Capture the cell that displays the provided text and extract its (x, y) central coordinate. 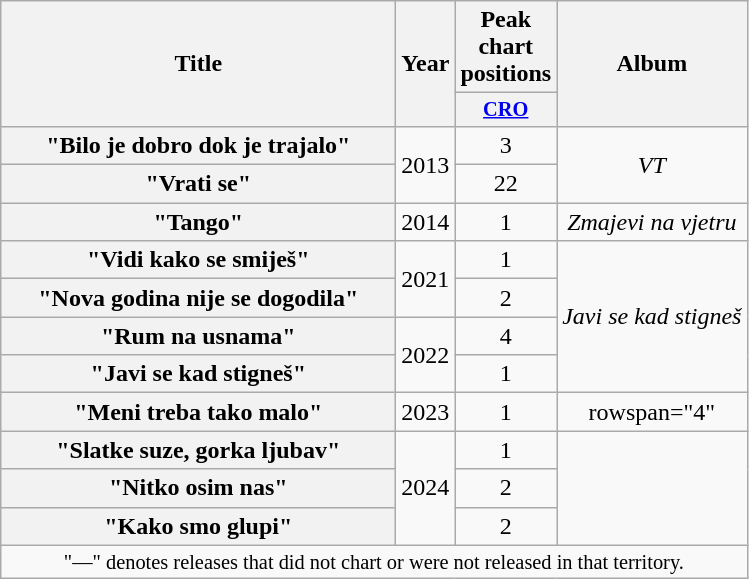
Javi se kad stigneš (652, 317)
"Vrati se" (198, 184)
"Bilo je dobro dok je trajalo" (198, 145)
2021 (426, 279)
2014 (426, 222)
"Slatke suze, gorka ljubav" (198, 450)
Title (198, 64)
Zmajevi na vjetru (652, 222)
"Vidi kako se smiješ" (198, 260)
"Javi se kad stigneš" (198, 374)
3 (506, 145)
22 (506, 184)
"Rum na usnama" (198, 336)
4 (506, 336)
"—" denotes releases that did not chart or were not released in that territory. (374, 562)
2024 (426, 488)
2022 (426, 355)
"Tango" (198, 222)
"Nova godina nije se dogodila" (198, 298)
2023 (426, 412)
rowspan="4" (652, 412)
VT (652, 164)
Album (652, 64)
Peak chart positions (506, 47)
Year (426, 64)
"Kako smo glupi" (198, 526)
"Meni treba tako malo" (198, 412)
2013 (426, 164)
CRO (506, 110)
"Nitko osim nas" (198, 488)
